Scan for the cell matching the given text and deliver its (x, y) coordinate at center. 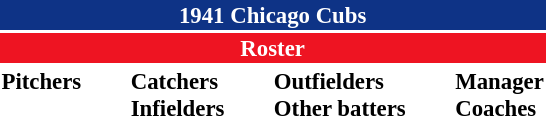
1941 Chicago Cubs (272, 15)
Roster (272, 48)
